Extract the [x, y] coordinate from the center of the cell holding the provided text.  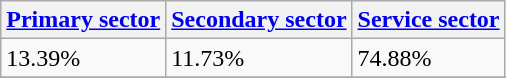
11.73% [259, 58]
13.39% [84, 58]
Secondary sector [259, 20]
Service sector [428, 20]
Primary sector [84, 20]
74.88% [428, 58]
